Return the [X, Y] coordinate for the center point of the cell that contains the specified text.  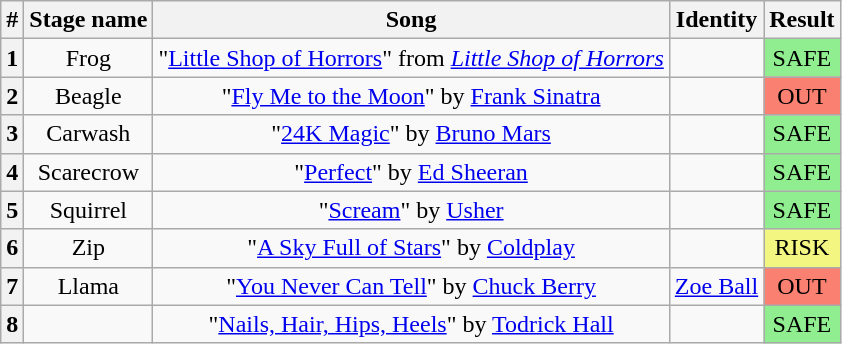
"Scream" by Usher [411, 210]
5 [12, 210]
"Perfect" by Ed Sheeran [411, 172]
2 [12, 96]
Carwash [88, 134]
Identity [716, 20]
Frog [88, 58]
"24K Magic" by Bruno Mars [411, 134]
Zip [88, 248]
Song [411, 20]
Scarecrow [88, 172]
Squirrel [88, 210]
Stage name [88, 20]
Result [802, 20]
"Fly Me to the Moon" by Frank Sinatra [411, 96]
"You Never Can Tell" by Chuck Berry [411, 286]
# [12, 20]
6 [12, 248]
"A Sky Full of Stars" by Coldplay [411, 248]
"Nails, Hair, Hips, Heels" by Todrick Hall [411, 324]
Zoe Ball [716, 286]
8 [12, 324]
Beagle [88, 96]
1 [12, 58]
Llama [88, 286]
3 [12, 134]
7 [12, 286]
"Little Shop of Horrors" from Little Shop of Horrors [411, 58]
RISK [802, 248]
4 [12, 172]
